For the text-containing cell, return its midpoint in (X, Y) coordinate format. 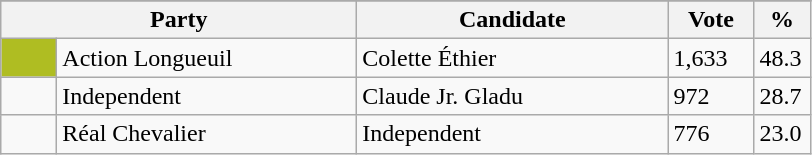
Colette Éthier (512, 58)
48.3 (782, 58)
972 (711, 96)
Vote (711, 20)
776 (711, 134)
1,633 (711, 58)
28.7 (782, 96)
Réal Chevalier (207, 134)
Party (179, 20)
% (782, 20)
Candidate (512, 20)
Action Longueuil (207, 58)
23.0 (782, 134)
Claude Jr. Gladu (512, 96)
